Detect which cell encompasses the target text, then output its [x, y] center coordinate. 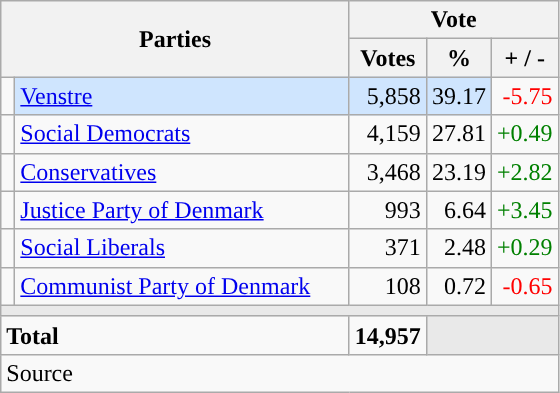
-5.75 [524, 96]
Parties [176, 39]
6.64 [458, 210]
371 [388, 248]
993 [388, 210]
5,858 [388, 96]
27.81 [458, 134]
Justice Party of Denmark [182, 210]
14,957 [388, 335]
-0.65 [524, 286]
Venstre [182, 96]
Conservatives [182, 172]
+0.49 [524, 134]
3,468 [388, 172]
0.72 [458, 286]
Votes [388, 58]
+3.45 [524, 210]
39.17 [458, 96]
+ / - [524, 58]
Social Liberals [182, 248]
+2.82 [524, 172]
+0.29 [524, 248]
% [458, 58]
23.19 [458, 172]
Communist Party of Denmark [182, 286]
Total [176, 335]
Vote [454, 20]
Social Democrats [182, 134]
4,159 [388, 134]
Source [280, 373]
2.48 [458, 248]
108 [388, 286]
